Return the (x, y) coordinate for the center point of the cell that contains the specified text.  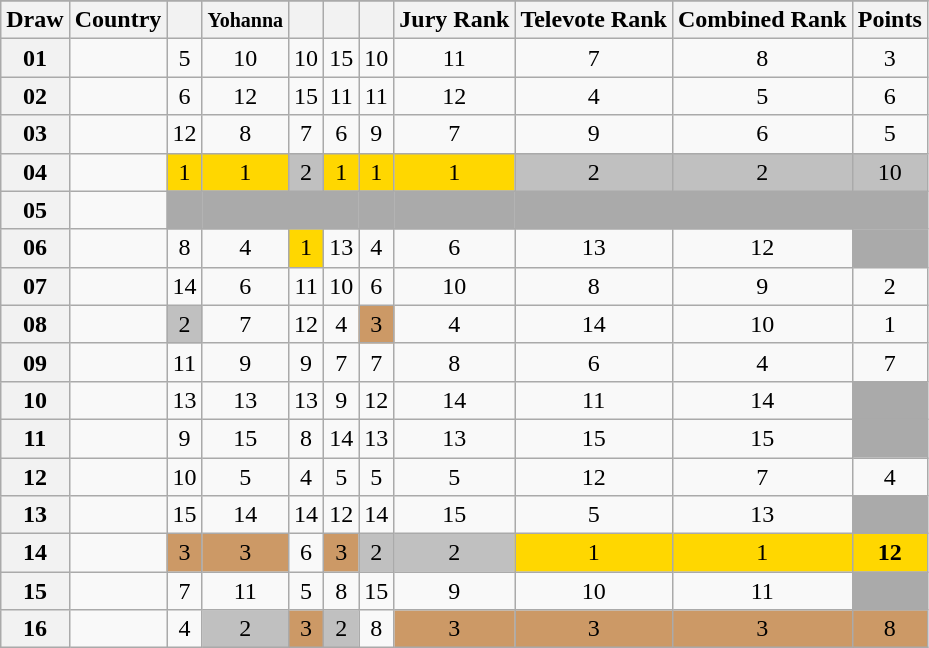
Yohanna (246, 20)
07 (35, 286)
06 (35, 248)
05 (35, 210)
08 (35, 324)
Combined Rank (762, 20)
Country (118, 20)
Televote Rank (594, 20)
02 (35, 96)
09 (35, 362)
01 (35, 58)
Draw (35, 20)
Jury Rank (454, 20)
04 (35, 172)
Points (890, 20)
03 (35, 134)
16 (35, 629)
